Pinpoint the cell where the given text exists, returning its [x, y] midpoint coordinate. 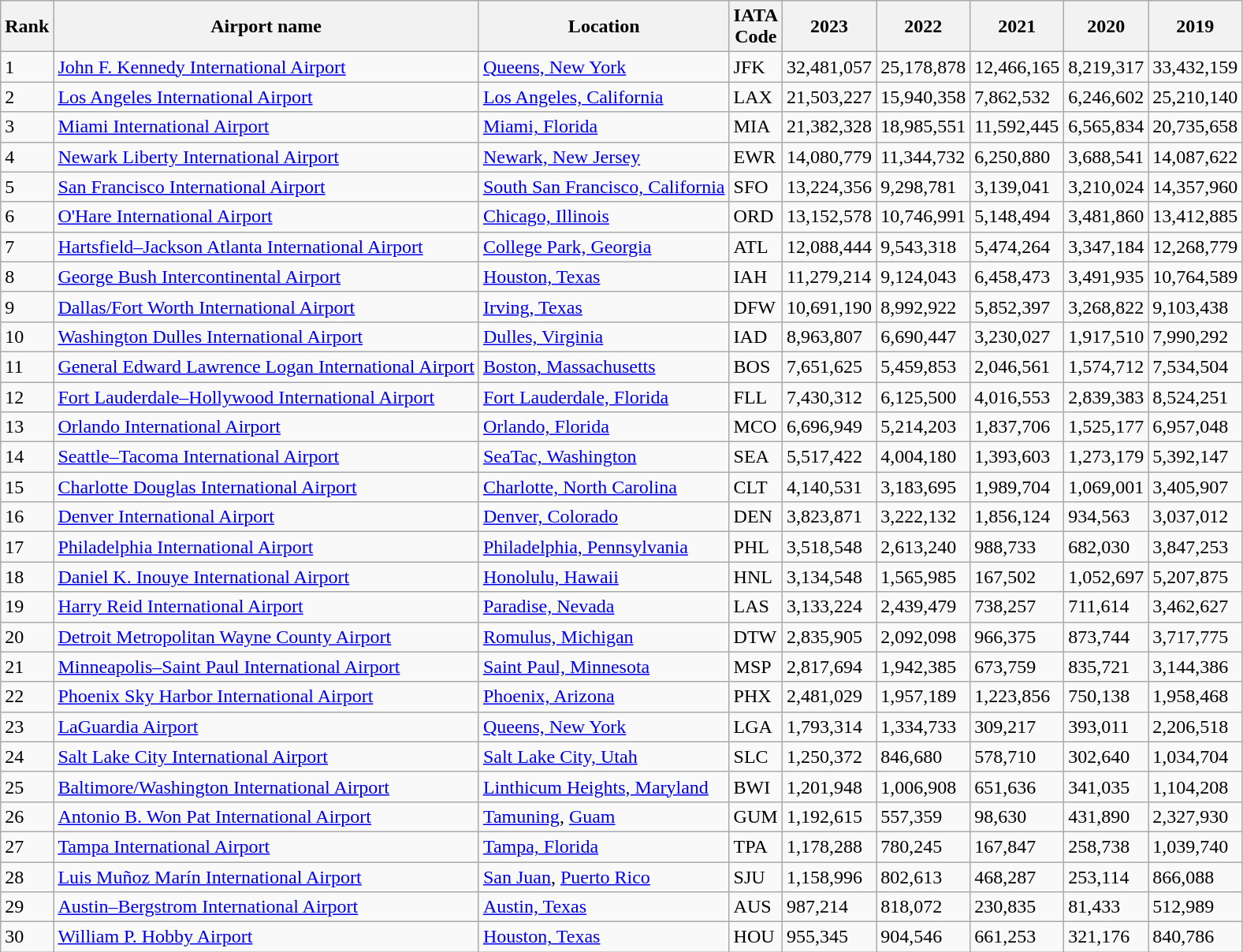
557,359 [924, 816]
DTW [756, 637]
Salt Lake City, Utah [604, 757]
24 [27, 757]
Location [604, 27]
21,503,227 [829, 97]
Hartsfield–Jackson Atlanta International Airport [266, 247]
1,223,856 [1017, 697]
1,793,314 [829, 727]
Harry Reid International Airport [266, 607]
13,224,356 [829, 187]
5,517,422 [829, 457]
Honolulu, Hawaii [604, 577]
2,481,029 [829, 697]
Phoenix, Arizona [604, 697]
1,574,712 [1107, 366]
955,345 [829, 937]
4,016,553 [1017, 396]
2,439,479 [924, 607]
DEN [756, 517]
7 [27, 247]
2,839,383 [1107, 396]
BWI [756, 787]
GUM [756, 816]
15 [27, 487]
John F. Kennedy International Airport [266, 67]
8,219,317 [1107, 67]
13,412,885 [1195, 217]
5,392,147 [1195, 457]
3 [27, 127]
Los Angeles, California [604, 97]
1,052,697 [1107, 577]
3,491,935 [1107, 277]
29 [27, 907]
3,268,822 [1107, 307]
Philadelphia, Pennsylvania [604, 547]
578,710 [1017, 757]
7,430,312 [829, 396]
98,630 [1017, 816]
1,250,372 [829, 757]
1,989,704 [1017, 487]
Luis Muñoz Marín International Airport [266, 877]
IAH [756, 277]
431,890 [1107, 816]
673,759 [1017, 667]
Daniel K. Inouye International Airport [266, 577]
1,158,996 [829, 877]
1,525,177 [1107, 427]
DFW [756, 307]
Baltimore/Washington International Airport [266, 787]
HOU [756, 937]
2,092,098 [924, 637]
1,034,704 [1195, 757]
2019 [1195, 27]
2,327,930 [1195, 816]
JFK [756, 67]
10,746,991 [924, 217]
Orlando International Airport [266, 427]
LGA [756, 727]
512,989 [1195, 907]
LaGuardia Airport [266, 727]
7,862,532 [1017, 97]
1,837,706 [1017, 427]
IATA Code [756, 27]
2,835,905 [829, 637]
Charlotte Douglas International Airport [266, 487]
Airport name [266, 27]
11,279,214 [829, 277]
FLL [756, 396]
258,738 [1107, 846]
2,817,694 [829, 667]
15,940,358 [924, 97]
SLC [756, 757]
1 [27, 67]
LAS [756, 607]
Miami, Florida [604, 127]
IAD [756, 337]
5,207,875 [1195, 577]
9 [27, 307]
EWR [756, 157]
3,823,871 [829, 517]
SEA [756, 457]
1,957,189 [924, 697]
750,138 [1107, 697]
3,230,027 [1017, 337]
253,114 [1107, 877]
SJU [756, 877]
Tampa International Airport [266, 846]
19 [27, 607]
Boston, Massachusetts [604, 366]
393,011 [1107, 727]
1,201,948 [829, 787]
1,917,510 [1107, 337]
6,246,602 [1107, 97]
16 [27, 517]
Tamuning, Guam [604, 816]
1,104,208 [1195, 787]
Seattle–Tacoma International Airport [266, 457]
835,721 [1107, 667]
167,502 [1017, 577]
14 [27, 457]
14,080,779 [829, 157]
PHX [756, 697]
1,192,615 [829, 816]
George Bush Intercontinental Airport [266, 277]
Orlando, Florida [604, 427]
2023 [829, 27]
1,178,288 [829, 846]
12,466,165 [1017, 67]
3,183,695 [924, 487]
1,565,985 [924, 577]
3,405,907 [1195, 487]
PHL [756, 547]
6,957,048 [1195, 427]
6,690,447 [924, 337]
Salt Lake City International Airport [266, 757]
Saint Paul, Minnesota [604, 667]
General Edward Lawrence Logan International Airport [266, 366]
840,786 [1195, 937]
302,640 [1107, 757]
4 [27, 157]
5,148,494 [1017, 217]
8,992,922 [924, 307]
Irving, Texas [604, 307]
27 [27, 846]
3,134,548 [829, 577]
341,035 [1107, 787]
3,847,253 [1195, 547]
San Francisco International Airport [266, 187]
738,257 [1017, 607]
LAX [756, 97]
5,214,203 [924, 427]
14,087,622 [1195, 157]
BOS [756, 366]
Antonio B. Won Pat International Airport [266, 816]
1,006,908 [924, 787]
1,393,603 [1017, 457]
3,139,041 [1017, 187]
661,253 [1017, 937]
468,287 [1017, 877]
81,433 [1107, 907]
Chicago, Illinois [604, 217]
1,273,179 [1107, 457]
Fort Lauderdale–Hollywood International Airport [266, 396]
ATL [756, 247]
30 [27, 937]
2,046,561 [1017, 366]
10 [27, 337]
Phoenix Sky Harbor International Airport [266, 697]
13 [27, 427]
South San Francisco, California [604, 187]
10,691,190 [829, 307]
Los Angeles International Airport [266, 97]
802,613 [924, 877]
8,963,807 [829, 337]
Fort Lauderdale, Florida [604, 396]
3,481,860 [1107, 217]
Newark, New Jersey [604, 157]
4,140,531 [829, 487]
25,178,878 [924, 67]
11 [27, 366]
William P. Hobby Airport [266, 937]
934,563 [1107, 517]
SeaTac, Washington [604, 457]
14,357,960 [1195, 187]
1,856,124 [1017, 517]
167,847 [1017, 846]
32,481,057 [829, 67]
11,592,445 [1017, 127]
7,534,504 [1195, 366]
26 [27, 816]
College Park, Georgia [604, 247]
18,985,551 [924, 127]
13,152,578 [829, 217]
6 [27, 217]
2,206,518 [1195, 727]
MSP [756, 667]
818,072 [924, 907]
Philadelphia International Airport [266, 547]
2021 [1017, 27]
Charlotte, North Carolina [604, 487]
8,524,251 [1195, 396]
33,432,159 [1195, 67]
5,459,853 [924, 366]
1,039,740 [1195, 846]
3,462,627 [1195, 607]
230,835 [1017, 907]
9,103,438 [1195, 307]
TPA [756, 846]
21,382,328 [829, 127]
5,852,397 [1017, 307]
Austin–Bergstrom International Airport [266, 907]
22 [27, 697]
Washington Dulles International Airport [266, 337]
866,088 [1195, 877]
Dallas/Fort Worth International Airport [266, 307]
23 [27, 727]
2 [27, 97]
20 [27, 637]
AUS [756, 907]
MCO [756, 427]
3,210,024 [1107, 187]
780,245 [924, 846]
3,347,184 [1107, 247]
Minneapolis–Saint Paul International Airport [266, 667]
1,334,733 [924, 727]
Paradise, Nevada [604, 607]
9,124,043 [924, 277]
HNL [756, 577]
CLT [756, 487]
309,217 [1017, 727]
988,733 [1017, 547]
Romulus, Michigan [604, 637]
1,069,001 [1107, 487]
25,210,140 [1195, 97]
6,125,500 [924, 396]
Austin, Texas [604, 907]
966,375 [1017, 637]
21 [27, 667]
6,250,880 [1017, 157]
1,958,468 [1195, 697]
3,518,548 [829, 547]
5,474,264 [1017, 247]
San Juan, Puerto Rico [604, 877]
2022 [924, 27]
O'Hare International Airport [266, 217]
9,298,781 [924, 187]
4,004,180 [924, 457]
6,565,834 [1107, 127]
12,268,779 [1195, 247]
12,088,444 [829, 247]
7,651,625 [829, 366]
Miami International Airport [266, 127]
682,030 [1107, 547]
846,680 [924, 757]
321,176 [1107, 937]
873,744 [1107, 637]
987,214 [829, 907]
Detroit Metropolitan Wayne County Airport [266, 637]
Rank [27, 27]
12 [27, 396]
20,735,658 [1195, 127]
9,543,318 [924, 247]
18 [27, 577]
Tampa, Florida [604, 846]
1,942,385 [924, 667]
3,144,386 [1195, 667]
SFO [756, 187]
3,688,541 [1107, 157]
7,990,292 [1195, 337]
25 [27, 787]
11,344,732 [924, 157]
8 [27, 277]
Denver, Colorado [604, 517]
2,613,240 [924, 547]
Newark Liberty International Airport [266, 157]
MIA [756, 127]
6,696,949 [829, 427]
Dulles, Virginia [604, 337]
3,717,775 [1195, 637]
3,133,224 [829, 607]
10,764,589 [1195, 277]
651,636 [1017, 787]
3,037,012 [1195, 517]
6,458,473 [1017, 277]
Linthicum Heights, Maryland [604, 787]
3,222,132 [924, 517]
17 [27, 547]
Denver International Airport [266, 517]
28 [27, 877]
711,614 [1107, 607]
5 [27, 187]
904,546 [924, 937]
2020 [1107, 27]
ORD [756, 217]
